Return (X, Y) of the center of cell containing provided text 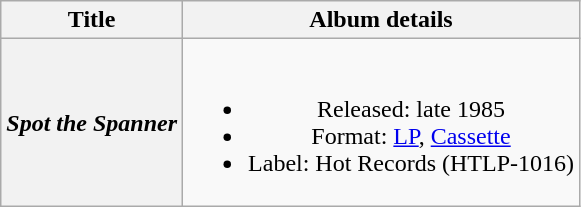
Title (92, 20)
Spot the Spanner (92, 122)
Released: late 1985Format: LP, CassetteLabel: Hot Records (HTLP-1016) (382, 122)
Album details (382, 20)
